Find where the given text appears and provide that cell's center as [x, y] coordinate. 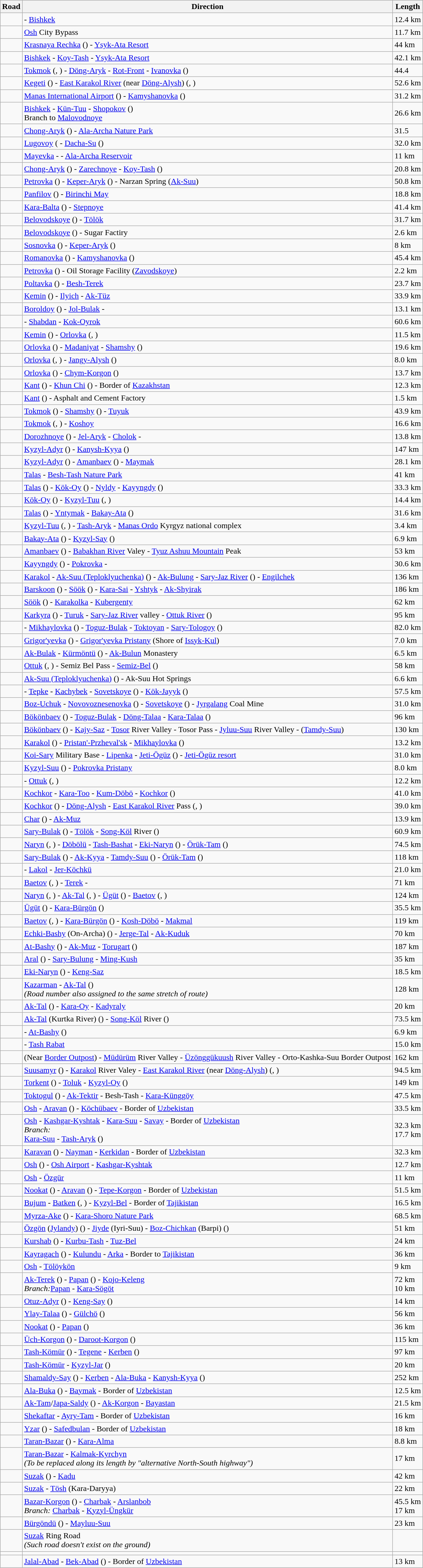
Romanovka () - Kamyshanovka () [207, 258]
Talas () - Yntymak - Bakay-Ata () [207, 513]
136 km [408, 576]
Petrovka () - Keper-Aryk () - Narzan Spring (Ak-Suu) [207, 182]
16.5 km [408, 1203]
Tash-Kömür () - Tegene - Kerben () [207, 1352]
2.6 km [408, 232]
128 km [408, 989]
Shamaldy-Say () - Kerben - Ala-Buka - Kanysh-Kyya () [207, 1377]
Naryn (, ) - Döbölü - Tash-Bashat - Eki-Naryn () - Örük-Tam () [207, 844]
13 km [408, 1561]
Boroldoy () - Jol-Bulak - [207, 309]
Bökönbaev () - Kajy-Saz - Tosor River Valley - Tosor Pass - Jyluu-Suu River Valley - (Tamdy-Suu) [207, 729]
Direction [207, 7]
Belovodskoye () - Tölök [207, 220]
82.0 km [408, 628]
Manas International Airport () - Kamyshanovka () [207, 96]
Kara-Balta () - Stepnoye [207, 207]
16.6 km [408, 424]
- Bishkek [207, 19]
Baetov (, ) - Kara-Bürgön () - Kosh-Döbö - Makmal [207, 921]
Baetov (, ) - Terek - [207, 882]
51.5 km [408, 1190]
50.8 km [408, 182]
187 km [408, 946]
70 km [408, 933]
Bujum - Batken (, ) - Kyzyl-Bel - Border of Tajikistan [207, 1203]
Grigor'yevka () - Grigor'yevka Pristany (Shore of Issyk-Kul) [207, 640]
44.4 [408, 70]
Sary-Bulak () - Ak-Kyya - Tamdy-Suu () - Örük-Tam () [207, 857]
Naryn (, ) - Ak-Tal (, ) - Ügüt () - Baetov (, ) [207, 895]
42 km [408, 1476]
45.4 km [408, 258]
51 km [408, 1228]
39.0 km [408, 806]
Kyzyl-Suu () - Pokrovka Pristany [207, 768]
58 km [408, 666]
32.3 km17.7 km [408, 1130]
26.6 km [408, 113]
Sary-Bulak () - Tölök - Song-Köl River () [207, 832]
Osh - Özgür [207, 1177]
Orlovka () - Madaniyat - Shamshy () [207, 347]
33.9 km [408, 296]
13.1 km [408, 309]
60.9 km [408, 832]
Kurshab () - Kurbu-Tash - Tuz-Bel [207, 1241]
11.5 km [408, 334]
Length [408, 7]
23 km [408, 1523]
252 km [408, 1377]
41.4 km [408, 207]
33.3 km [408, 487]
41 km [408, 475]
Myrza-Ake () - Kara-Shoro Nature Park [207, 1215]
(Near Border Outpost) - Müdürüm River Valley - Üzönggükuush River Valley - Orto-Kashka-Suu Border Outpost [207, 1057]
Krasnaya Rechka () - Ysyk-Ata Resort [207, 45]
Belovodskoye () - Sugar Factiry [207, 232]
115 km [408, 1339]
Suzak () - Kadu [207, 1476]
62 km [408, 602]
11.7 km [408, 32]
33.5 km [408, 1108]
Orlovka () - Chym-Korgon () [207, 373]
12.2 km [408, 781]
- At-Bashy () [207, 1032]
- Tepke - Kachybek - Sovetskoye () - Kök-Jayyk () [207, 691]
3.4 km [408, 525]
24 km [408, 1241]
Ügüt () - Kara-Bürgön () [207, 908]
Talas - Besh-Tash Nature Park [207, 475]
Osh City Bypass [207, 32]
Torkent () - Toluk - Kyzyl-Oy () [207, 1083]
Nookat () - Aravan () - Tepe-Korgon - Border of Uzbekistan [207, 1190]
18 km [408, 1428]
73.5 km [408, 1019]
56 km [408, 1314]
Söök () - Karakolka - Kubergenty [207, 602]
Amanbaev () - Babakhan River Valey - Tyuz Ashuu Mountain Peak [207, 551]
130 km [408, 729]
Char () - Ak-Muz [207, 819]
21.0 km [408, 870]
Aral () - Sary-Bulung - Ming-Kush [207, 959]
Yzar () - Safedbulan - Border of Uzbekistan [207, 1428]
Osh - Aravan () - Köchübaev - Border of Uzbekistan [207, 1108]
31.6 km [408, 513]
20.8 km [408, 168]
Kochkor () - Döng-Alysh - East Karakol River Pass (, ) [207, 806]
12.4 km [408, 19]
47.5 km [408, 1095]
- Ottuk (, ) [207, 781]
13.7 km [408, 373]
8 km [408, 245]
12.5 km [408, 1390]
18.8 km [408, 194]
Jalal-Abad - Bek-Abad () - Border of Uzbekistan [207, 1561]
6.5 km [408, 653]
Suzak Ring Road(Such road doesn't exist on the ground) [207, 1541]
57.5 km [408, 691]
14.4 km [408, 500]
Orlovka (, ) - Jangy-Alysh () [207, 360]
13.8 km [408, 436]
Tokmok (, ) - Koshoy [207, 424]
Bürgöndü () - Mayluu-Suu [207, 1523]
Ak-Tal (Kurtka River) () - Song-Köl River () [207, 1019]
Kyzyl-Adyr () - Kanysh-Kyya () [207, 449]
Ak-Tal () - Kara-Oy - Kadyraly [207, 1006]
35.5 km [408, 908]
60.6 km [408, 322]
Toktogul () - Ak-Tektir - Besh-Tash - Kara-Künggöy [207, 1095]
Bishkek - Kün-Tuu - Shopokov ()Branch to Malovodnoye [207, 113]
9 km [408, 1267]
72 km10 km [408, 1284]
13.9 km [408, 819]
Bökönbaev () - Toguz-Bulak - Döng-Talaa - Kara-Talaa () [207, 717]
Petrovka () - Oil Storage Facility (Zavodskoye) [207, 271]
43.9 km [408, 411]
Karakol - Ak-Suu (Teploklyuchenka) () - Ak-Bulung - Sary-Jaz River () - Engilchek [207, 576]
32.0 km [408, 143]
Panfilov () - Birinchi May [207, 194]
Osh - Tölöykön [207, 1267]
Karakol () - Pristan'-Przheval'sk - Mikhaylovka () [207, 742]
Suusamyr () - Karakol River Valey - East Karakol River (near Döng-Alysh) (, ) [207, 1070]
94.5 km [408, 1070]
31.7 km [408, 220]
Kant () - Asphalt and Cement Factory [207, 398]
17 km [408, 1459]
Ak-Terek () - Papan () - Kojo-KelengBranch:Papan - Kara-Sögöt [207, 1284]
Taran-Bazar () - Kara-Alma [207, 1441]
Osh () - Osh Airport - Kashgar-Kyshtak [207, 1164]
At-Bashy () - Ak-Muz - Torugart () [207, 946]
Chong-Aryk () - Zarechnoye - Koy-Tash () [207, 168]
41.0 km [408, 793]
2.2 km [408, 271]
14 km [408, 1301]
124 km [408, 895]
18.5 km [408, 972]
Kemin () - Orlovka (, ) [207, 334]
12.3 km [408, 385]
68.5 km [408, 1215]
- Shabdan - Kok-Oyrok [207, 322]
13.2 km [408, 742]
1.5 km [408, 398]
Dorozhnoye () - Jel-Aryk - Cholok - [207, 436]
16 km [408, 1416]
45.5 km17 km [408, 1506]
Tokmok (, ) - Döng-Aryk - Rot-Front - Ivanovka () [207, 70]
Nookat () - Papan () [207, 1327]
96 km [408, 717]
Boz-Uchuk - Novovoznesenovka () - Sovetskoye () - Jyrgalang Coal Mine [207, 704]
Road [11, 7]
Sosnovka () - Keper-Aryk () [207, 245]
23.7 km [408, 283]
44 km [408, 45]
Karkyra () - Turuk - Sary-Jaz River valley - Ottuk River () [207, 615]
Ylay-Talaa () - Gülchö () [207, 1314]
31.5 [408, 130]
149 km [408, 1083]
Kyzyl-Tuu (, ) - Tash-Aryk - Manas Ordo Kyrgyz national complex [207, 525]
Kök-Oy () - Kyzyl-Tuu (, ) [207, 500]
35 km [408, 959]
Tash-Kömür - Kyzyl-Jar () [207, 1365]
19.6 km [408, 347]
6.6 km [408, 679]
- Lakol - Jer-Köchkü [207, 870]
Osh - Kashgar-Kyshtak - Kara-Suu - Savay - Border of UzbekistanBranch:Kara-Suu - Tash-Aryk () [207, 1130]
Kayragach () - Kulundu - Arka - Border to Tajikistan [207, 1254]
Kegeti () - East Karakol River (near Döng-Alysh) (, ) [207, 83]
Tokmok () - Shamshy () - Tuyuk [207, 411]
Kant () - Khun Chi () - Border of Kazakhstan [207, 385]
52.6 km [408, 83]
15.0 km [408, 1045]
97 km [408, 1352]
Ak-Bulak - Kürmöntü () - Ak-Bulun Monastery [207, 653]
Poltavka () - Besh-Terek [207, 283]
22 km [408, 1489]
147 km [408, 449]
53 km [408, 551]
Taran-Bazar - Kalmak-Kyrchyn(To be replaced along its length by "alternative North-South highway") [207, 1459]
21.5 km [408, 1403]
95 km [408, 615]
186 km [408, 589]
Üch-Korgon () - Daroot-Korgon () [207, 1339]
7.0 km [408, 640]
118 km [408, 857]
- Mikhaylovka () - Toguz-Bulak - Toktoyan - Sary-Tologoy () [207, 628]
Ak-Tam/Japa-Saldy () - Ak-Korgon - Bayastan [207, 1403]
Otuz-Adyr () - Keng-Say () [207, 1301]
Koi-Sary Military Base - Lipenka - Jeti-Ögüz () - Jeti-Ögüz resort [207, 755]
- Tash Rabat [207, 1045]
Özgön (Jylandy) () - Jiyde (Iyri-Suu) - Boz-Chichkan (Barpi) () [207, 1228]
30.6 km [408, 564]
71 km [408, 882]
Ala-Buka () - Baymak - Border of Uzbekistan [207, 1390]
Bakay-Ata () - Kyzyl-Say () [207, 538]
Shekaftar - Ayry-Tam - Border of Uzbekistan [207, 1416]
162 km [408, 1057]
Kemin () - Ilyich - Ak-Tüz [207, 296]
8.8 km [408, 1441]
Kazarman - Ak-Tal ()(Road number also assigned to the same stretch of route) [207, 989]
74.5 km [408, 844]
Chong-Aryk () - Ala-Archa Nature Park [207, 130]
Kyzyl-Adyr () - Amanbaev () - Maymak [207, 462]
Mayevka - - Ala-Archa Reservoir [207, 156]
Karavan () - Nayman - Kerkidan - Border of Uzbekistan [207, 1152]
Suzak - Tösh (Kara-Daryya) [207, 1489]
Ottuk (, ) - Semiz Bel Pass - Semiz-Bel () [207, 666]
Ak-Suu (Teploklyuchenka) () - Ak-Suu Hot Springs [207, 679]
32.3 km [408, 1152]
Bazar-Korgon () - Charbak - ArslanbobBranch: Charbak - Kyzyl-Üngkür [207, 1506]
Talas () - Kök-Oy () - Nyldy - Kayyngdy () [207, 487]
119 km [408, 921]
Bishkek - Koy-Tash - Ysyk-Ata Resort [207, 58]
Kayyngdy () - Pokrovka - [207, 564]
42.1 km [408, 58]
28.1 km [408, 462]
Kochkor - Kara-Too - Kum-Döbö - Kochkor () [207, 793]
Lugovoy ( - Dacha-Su () [207, 143]
Echki-Bashy (On-Archa) () - Jerge-Tal - Ak-Kuduk [207, 933]
31.2 km [408, 96]
Barskoon () - Söök () - Kara-Sai - Yshtyk - Ak-Shyirak [207, 589]
Eki-Naryn () - Keng-Saz [207, 972]
12.7 km [408, 1164]
